Search for the cell housing the specified text and yield its [X, Y] center coordinate. 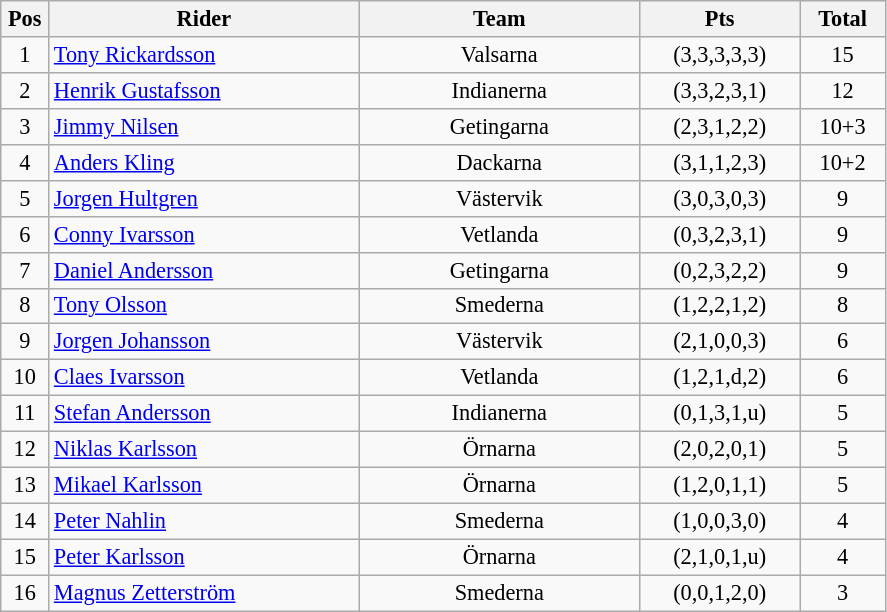
Jimmy Nilsen [204, 126]
(3,0,3,0,3) [719, 198]
Jorgen Johansson [204, 342]
14 [25, 521]
Peter Nahlin [204, 521]
(3,3,3,3,3) [719, 55]
Peter Karlsson [204, 557]
(0,0,1,2,0) [719, 593]
(1,2,2,1,2) [719, 306]
Anders Kling [204, 162]
(1,2,0,1,1) [719, 485]
13 [25, 485]
Tony Rickardsson [204, 55]
Pos [25, 19]
Team [499, 19]
Claes Ivarsson [204, 378]
10+2 [842, 162]
(1,0,0,3,0) [719, 521]
7 [25, 270]
Mikael Karlsson [204, 485]
(2,3,1,2,2) [719, 126]
Total [842, 19]
Tony Olsson [204, 306]
(2,0,2,0,1) [719, 450]
(0,3,2,3,1) [719, 234]
(2,1,0,0,3) [719, 342]
Henrik Gustafsson [204, 90]
10+3 [842, 126]
(3,3,2,3,1) [719, 90]
1 [25, 55]
Rider [204, 19]
(3,1,1,2,3) [719, 162]
Jorgen Hultgren [204, 198]
Conny Ivarsson [204, 234]
(2,1,0,1,u) [719, 557]
Stefan Andersson [204, 414]
(0,2,3,2,2) [719, 270]
16 [25, 593]
Daniel Andersson [204, 270]
2 [25, 90]
(0,1,3,1,u) [719, 414]
11 [25, 414]
Dackarna [499, 162]
(1,2,1,d,2) [719, 378]
Pts [719, 19]
10 [25, 378]
Niklas Karlsson [204, 450]
Valsarna [499, 55]
Magnus Zetterström [204, 593]
